Find where the given text appears and provide that cell's center as (X, Y) coordinate. 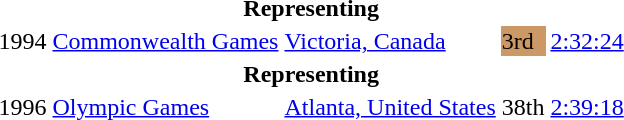
3rd (523, 41)
Victoria, Canada (390, 41)
Commonwealth Games (166, 41)
